Identify which cell holds the provided text, then report its [x, y] central coordinate. 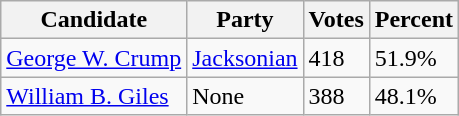
Candidate [94, 20]
388 [336, 96]
Votes [336, 20]
Party [245, 20]
Jacksonian [245, 58]
George W. Crump [94, 58]
Percent [414, 20]
51.9% [414, 58]
418 [336, 58]
None [245, 96]
48.1% [414, 96]
William B. Giles [94, 96]
